Locate the cell with the specified text and output its [X, Y] center coordinate. 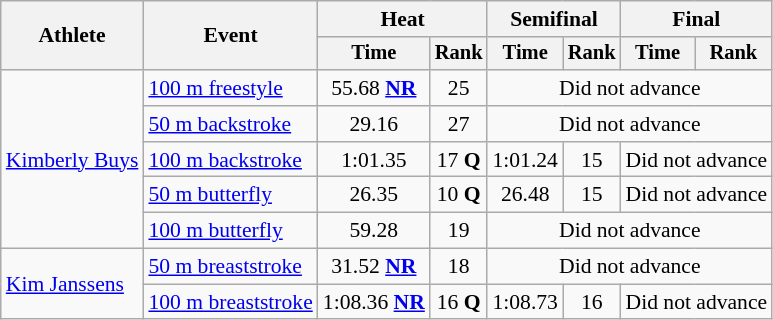
16 [592, 302]
19 [459, 231]
100 m breaststroke [230, 302]
1:01.35 [374, 160]
16 Q [459, 302]
Athlete [72, 36]
Kimberly Buys [72, 159]
100 m backstroke [230, 160]
1:08.36 NR [374, 302]
26.35 [374, 195]
27 [459, 124]
Event [230, 36]
50 m backstroke [230, 124]
1:08.73 [524, 302]
50 m breaststroke [230, 267]
17 Q [459, 160]
Kim Janssens [72, 284]
50 m butterfly [230, 195]
100 m butterfly [230, 231]
25 [459, 88]
26.48 [524, 195]
100 m freestyle [230, 88]
Heat [403, 19]
55.68 NR [374, 88]
Final [697, 19]
1:01.24 [524, 160]
59.28 [374, 231]
31.52 NR [374, 267]
Semifinal [554, 19]
10 Q [459, 195]
29.16 [374, 124]
18 [459, 267]
